Search for the cell housing the specified text and yield its (X, Y) center coordinate. 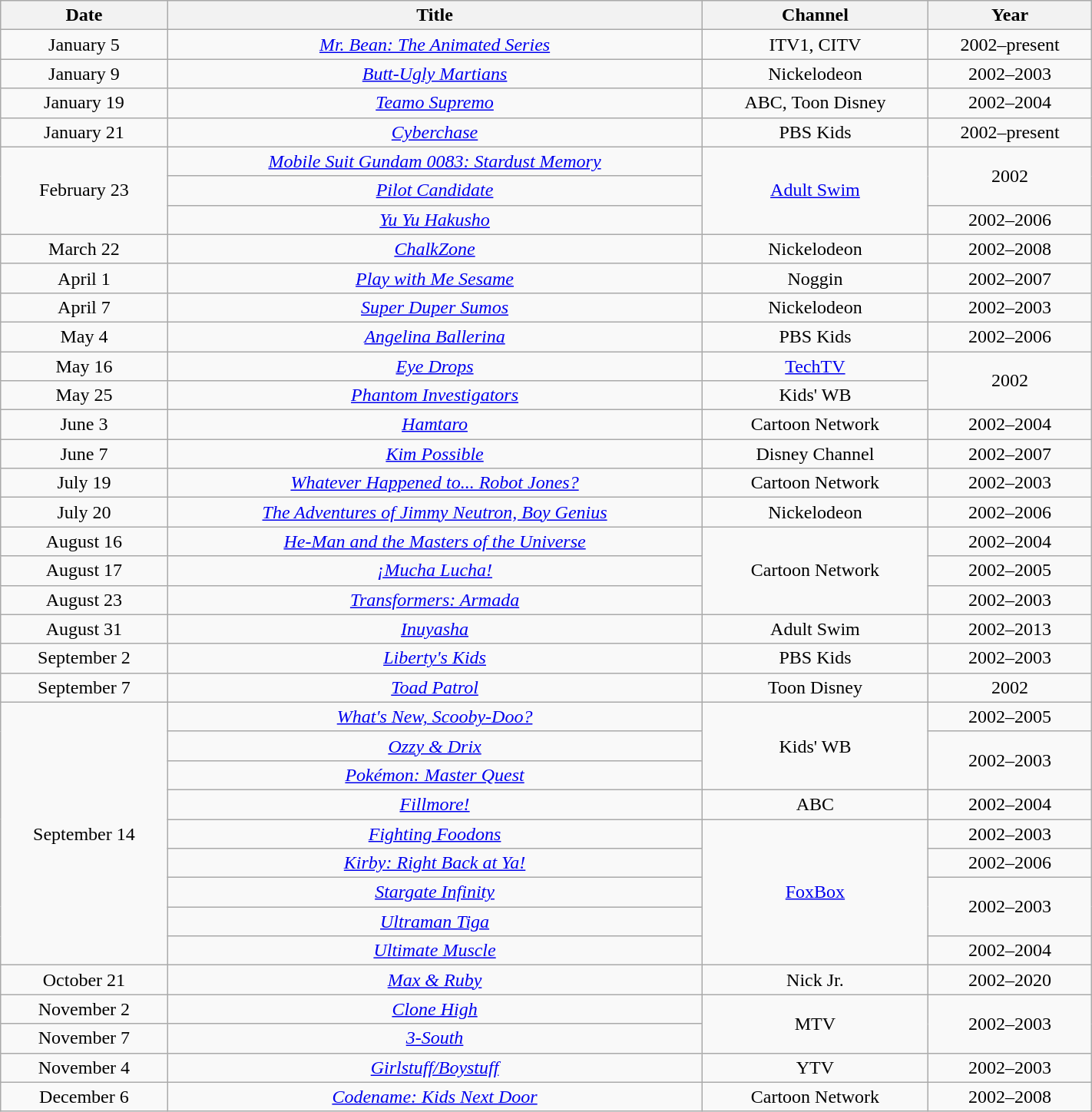
July 20 (84, 512)
Nick Jr. (816, 980)
ABC, Toon Disney (816, 103)
TechTV (816, 366)
Fighting Foodons (435, 833)
May 4 (84, 336)
May 16 (84, 366)
Mr. Bean: The Animated Series (435, 45)
Super Duper Sumos (435, 307)
Yu Yu Hakusho (435, 220)
August 31 (84, 629)
Channel (816, 15)
Inuyasha (435, 629)
ABC (816, 804)
ChalkZone (435, 249)
August 16 (84, 541)
Toon Disney (816, 687)
January 9 (84, 74)
Max & Ruby (435, 980)
Transformers: Armada (435, 600)
Disney Channel (816, 454)
June 3 (84, 425)
Hamtaro (435, 425)
2002–2013 (1010, 629)
Teamo Supremo (435, 103)
April 7 (84, 307)
Phantom Investigators (435, 395)
September 2 (84, 658)
July 19 (84, 483)
Eye Drops (435, 366)
Toad Patrol (435, 687)
March 22 (84, 249)
MTV (816, 1024)
Pilot Candidate (435, 190)
2002–2020 (1010, 980)
Stargate Infinity (435, 892)
FoxBox (816, 892)
January 19 (84, 103)
He-Man and the Masters of the Universe (435, 541)
June 7 (84, 454)
ITV1, CITV (816, 45)
Liberty's Kids (435, 658)
Clone High (435, 1009)
Whatever Happened to... Robot Jones? (435, 483)
Fillmore! (435, 804)
October 21 (84, 980)
Play with Me Sesame (435, 278)
The Adventures of Jimmy Neutron, Boy Genius (435, 512)
November 2 (84, 1009)
Girlstuff/Boystuff (435, 1067)
February 23 (84, 190)
Butt-Ugly Martians (435, 74)
August 23 (84, 600)
¡Mucha Lucha! (435, 571)
December 6 (84, 1097)
YTV (816, 1067)
Title (435, 15)
Year (1010, 15)
Ozzy & Drix (435, 746)
Kim Possible (435, 454)
September 14 (84, 834)
November 4 (84, 1067)
Ultimate Muscle (435, 951)
November 7 (84, 1038)
April 1 (84, 278)
January 21 (84, 132)
Codename: Kids Next Door (435, 1097)
Cyberchase (435, 132)
January 5 (84, 45)
Ultraman Tiga (435, 922)
May 25 (84, 395)
3-South (435, 1038)
Angelina Ballerina (435, 336)
Mobile Suit Gundam 0083: Stardust Memory (435, 161)
September 7 (84, 687)
Noggin (816, 278)
August 17 (84, 571)
Pokémon: Master Quest (435, 775)
Kirby: Right Back at Ya! (435, 863)
Date (84, 15)
What's New, Scooby-Doo? (435, 717)
